Identify which cell holds the provided text, then report its (X, Y) central coordinate. 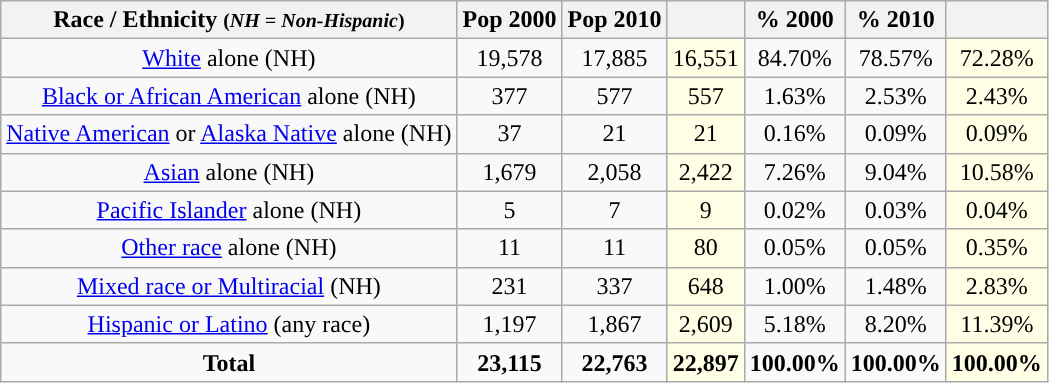
2.83% (996, 286)
377 (510, 96)
0.02% (794, 210)
37 (510, 134)
Pop 2010 (614, 20)
Race / Ethnicity (NH = Non-Hispanic) (229, 20)
7.26% (794, 172)
1,867 (614, 324)
577 (614, 96)
White alone (NH) (229, 58)
% 2010 (896, 20)
Pacific Islander alone (NH) (229, 210)
1.00% (794, 286)
78.57% (896, 58)
2.53% (896, 96)
2.43% (996, 96)
337 (614, 286)
22,763 (614, 362)
Other race alone (NH) (229, 248)
648 (706, 286)
0.04% (996, 210)
2,058 (614, 172)
Asian alone (NH) (229, 172)
23,115 (510, 362)
9 (706, 210)
11.39% (996, 324)
84.70% (794, 58)
72.28% (996, 58)
Native American or Alaska Native alone (NH) (229, 134)
7 (614, 210)
Total (229, 362)
1,197 (510, 324)
Hispanic or Latino (any race) (229, 324)
0.35% (996, 248)
19,578 (510, 58)
9.04% (896, 172)
2,609 (706, 324)
Pop 2000 (510, 20)
0.16% (794, 134)
2,422 (706, 172)
16,551 (706, 58)
Mixed race or Multiracial (NH) (229, 286)
5 (510, 210)
0.03% (896, 210)
17,885 (614, 58)
231 (510, 286)
1.48% (896, 286)
8.20% (896, 324)
80 (706, 248)
22,897 (706, 362)
% 2000 (794, 20)
10.58% (996, 172)
1.63% (794, 96)
1,679 (510, 172)
557 (706, 96)
5.18% (794, 324)
Black or African American alone (NH) (229, 96)
